Locate the cell with the specified text and output its [X, Y] center coordinate. 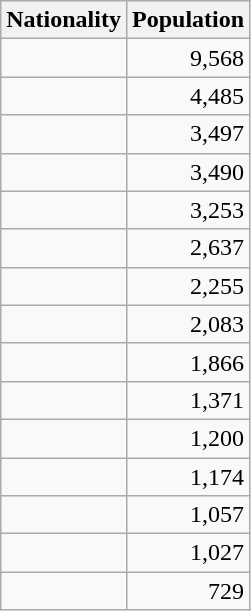
3,490 [188, 172]
9,568 [188, 58]
Nationality [64, 20]
2,083 [188, 324]
729 [188, 591]
Population [188, 20]
1,027 [188, 553]
1,866 [188, 362]
2,637 [188, 248]
3,253 [188, 210]
1,174 [188, 477]
1,200 [188, 438]
3,497 [188, 134]
4,485 [188, 96]
1,371 [188, 400]
2,255 [188, 286]
1,057 [188, 515]
